Pinpoint the cell where the given text exists, returning its (x, y) midpoint coordinate. 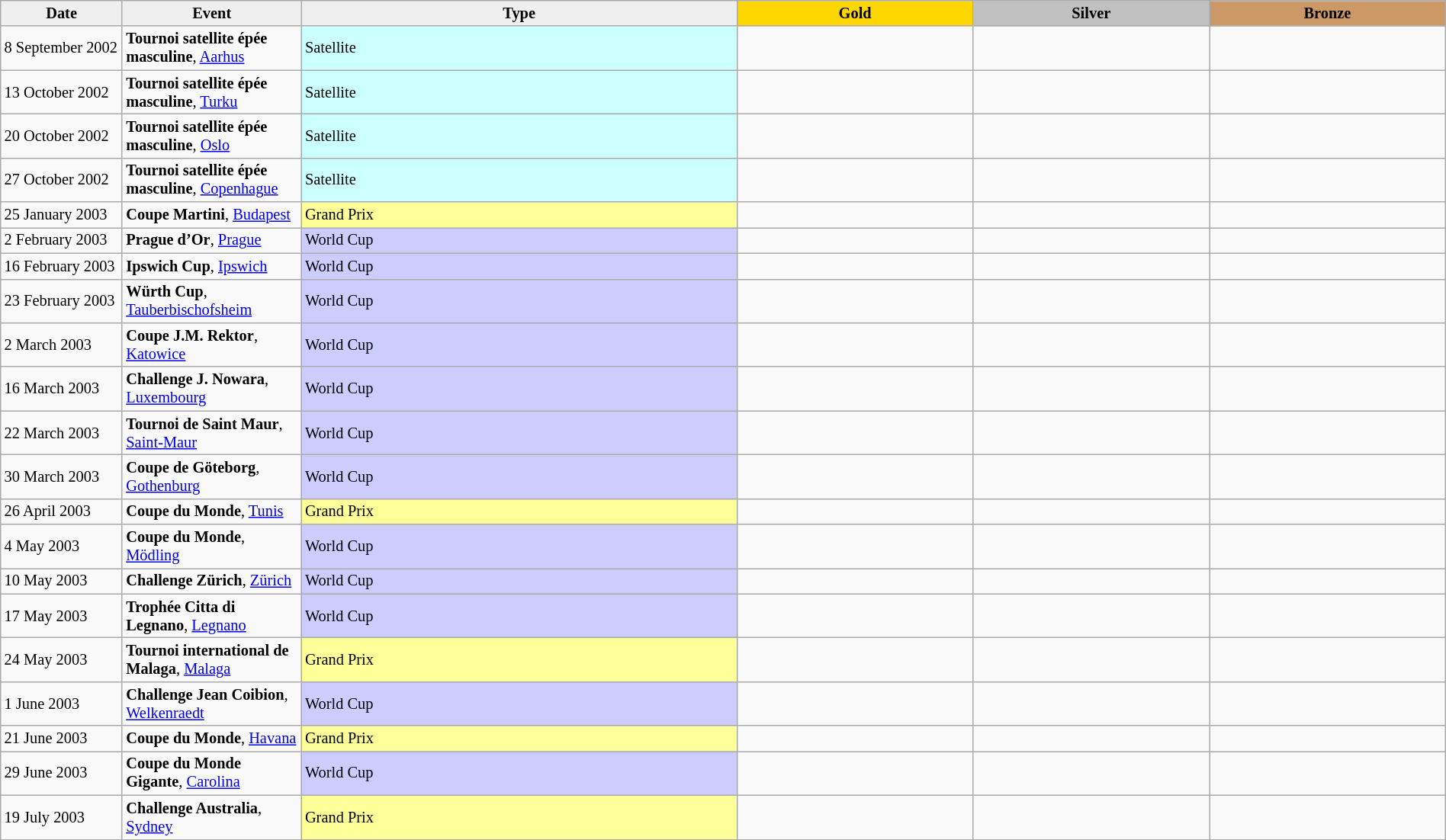
25 January 2003 (62, 215)
Coupe du Monde, Mödling (212, 547)
Tournoi international de Malaga, Malaga (212, 659)
17 May 2003 (62, 616)
Date (62, 13)
23 February 2003 (62, 301)
Silver (1091, 13)
8 September 2002 (62, 48)
16 February 2003 (62, 266)
20 October 2002 (62, 136)
Ipswich Cup, Ipswich (212, 266)
Trophée Citta di Legnano, Legnano (212, 616)
16 March 2003 (62, 389)
Coupe Martini, Budapest (212, 215)
19 July 2003 (62, 817)
Bronze (1328, 13)
1 June 2003 (62, 704)
Tournoi satellite épée masculine, Oslo (212, 136)
Challenge Australia, Sydney (212, 817)
13 October 2002 (62, 92)
Coupe du Monde Gigante, Carolina (212, 773)
30 March 2003 (62, 476)
4 May 2003 (62, 547)
Event (212, 13)
24 May 2003 (62, 659)
Gold (855, 13)
Coupe du Monde, Tunis (212, 511)
Challenge J. Nowara, Luxembourg (212, 389)
Tournoi satellite épée masculine, Turku (212, 92)
Challenge Jean Coibion, Welkenraedt (212, 704)
Challenge Zürich, Zürich (212, 581)
27 October 2002 (62, 180)
Coupe de Göteborg, Gothenburg (212, 476)
Coupe du Monde, Havana (212, 739)
Prague d’Or, Prague (212, 240)
21 June 2003 (62, 739)
Coupe J.M. Rektor, Katowice (212, 345)
29 June 2003 (62, 773)
Tournoi satellite épée masculine, Copenhague (212, 180)
26 April 2003 (62, 511)
Würth Cup, Tauberbischofsheim (212, 301)
Tournoi de Saint Maur, Saint-Maur (212, 433)
2 March 2003 (62, 345)
2 February 2003 (62, 240)
Type (519, 13)
10 May 2003 (62, 581)
22 March 2003 (62, 433)
Tournoi satellite épée masculine, Aarhus (212, 48)
